Detect which cell encompasses the target text, then output its (X, Y) center coordinate. 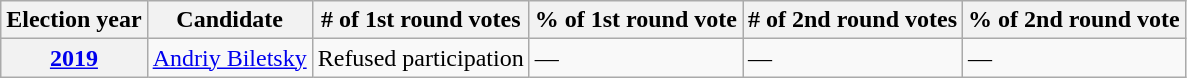
# of 2nd round votes (852, 20)
% of 1st round vote (636, 20)
2019 (74, 58)
Election year (74, 20)
% of 2nd round vote (1074, 20)
Refused participation (420, 58)
# of 1st round votes (420, 20)
Andriy Biletsky (230, 58)
Candidate (230, 20)
